Pinpoint the cell where the given text exists, returning its (x, y) midpoint coordinate. 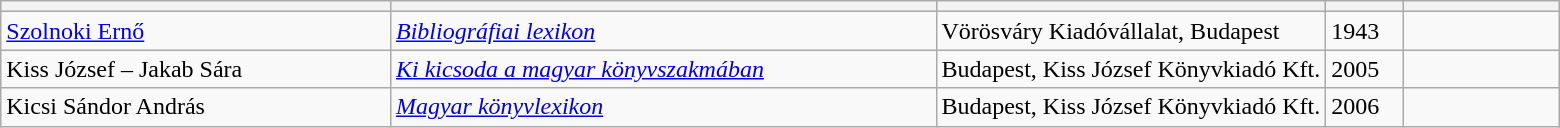
Magyar könyvlexikon (663, 107)
2005 (1365, 69)
Bibliográfiai lexikon (663, 31)
2006 (1365, 107)
1943 (1365, 31)
Kiss József – Jakab Sára (196, 69)
Kicsi Sándor András (196, 107)
Vörösváry Kiadóvállalat, Budapest (1131, 31)
Ki kicsoda a magyar könyvszakmában (663, 69)
Szolnoki Ernő (196, 31)
